For the text-containing cell, return its midpoint in (X, Y) coordinate format. 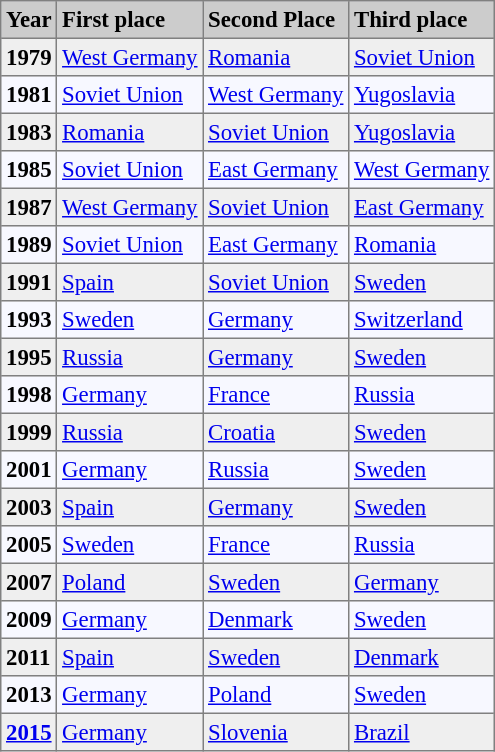
2011 (29, 657)
1979 (29, 57)
2001 (29, 470)
1983 (29, 132)
2015 (29, 732)
2013 (29, 695)
Year (29, 20)
1999 (29, 432)
1987 (29, 207)
1993 (29, 320)
Switzerland (422, 320)
1981 (29, 95)
1995 (29, 357)
1998 (29, 395)
2009 (29, 620)
1991 (29, 282)
First place (130, 20)
2003 (29, 507)
Croatia (276, 432)
Third place (422, 20)
Brazil (422, 732)
1989 (29, 245)
Slovenia (276, 732)
2007 (29, 582)
Second Place (276, 20)
1985 (29, 170)
2005 (29, 545)
